Find where the given text appears and provide that cell's center as [x, y] coordinate. 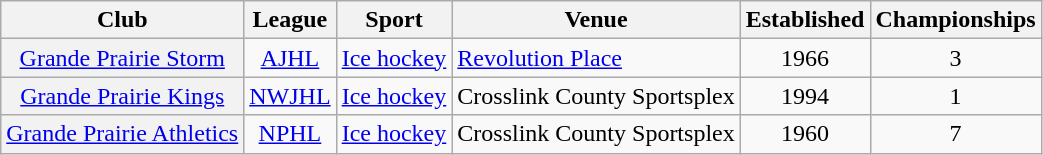
1994 [805, 96]
Club [122, 20]
AJHL [290, 58]
Established [805, 20]
NWJHL [290, 96]
1960 [805, 134]
1 [956, 96]
1966 [805, 58]
Sport [394, 20]
Championships [956, 20]
Venue [596, 20]
League [290, 20]
Revolution Place [596, 58]
3 [956, 58]
7 [956, 134]
Grande Prairie Storm [122, 58]
Grande Prairie Athletics [122, 134]
Grande Prairie Kings [122, 96]
NPHL [290, 134]
